Return the [X, Y] coordinate for the center point of the cell that contains the specified text.  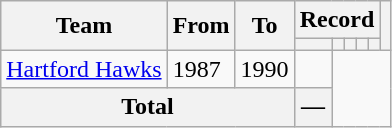
Hartford Hawks [84, 69]
1987 [201, 69]
Total [148, 107]
1990 [264, 69]
Team [84, 26]
From [201, 26]
Record [337, 20]
To [264, 26]
— [313, 107]
